Return the [X, Y] coordinate for the center point of the cell that contains the specified text.  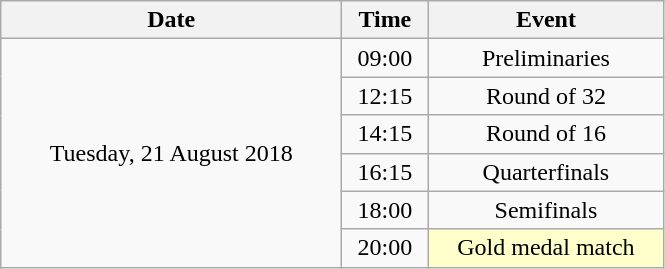
Gold medal match [546, 248]
09:00 [385, 58]
Semifinals [546, 210]
Date [172, 20]
Round of 16 [546, 134]
Time [385, 20]
20:00 [385, 248]
Tuesday, 21 August 2018 [172, 153]
Round of 32 [546, 96]
18:00 [385, 210]
16:15 [385, 172]
14:15 [385, 134]
12:15 [385, 96]
Quarterfinals [546, 172]
Preliminaries [546, 58]
Event [546, 20]
